Detect which cell encompasses the target text, then output its (x, y) center coordinate. 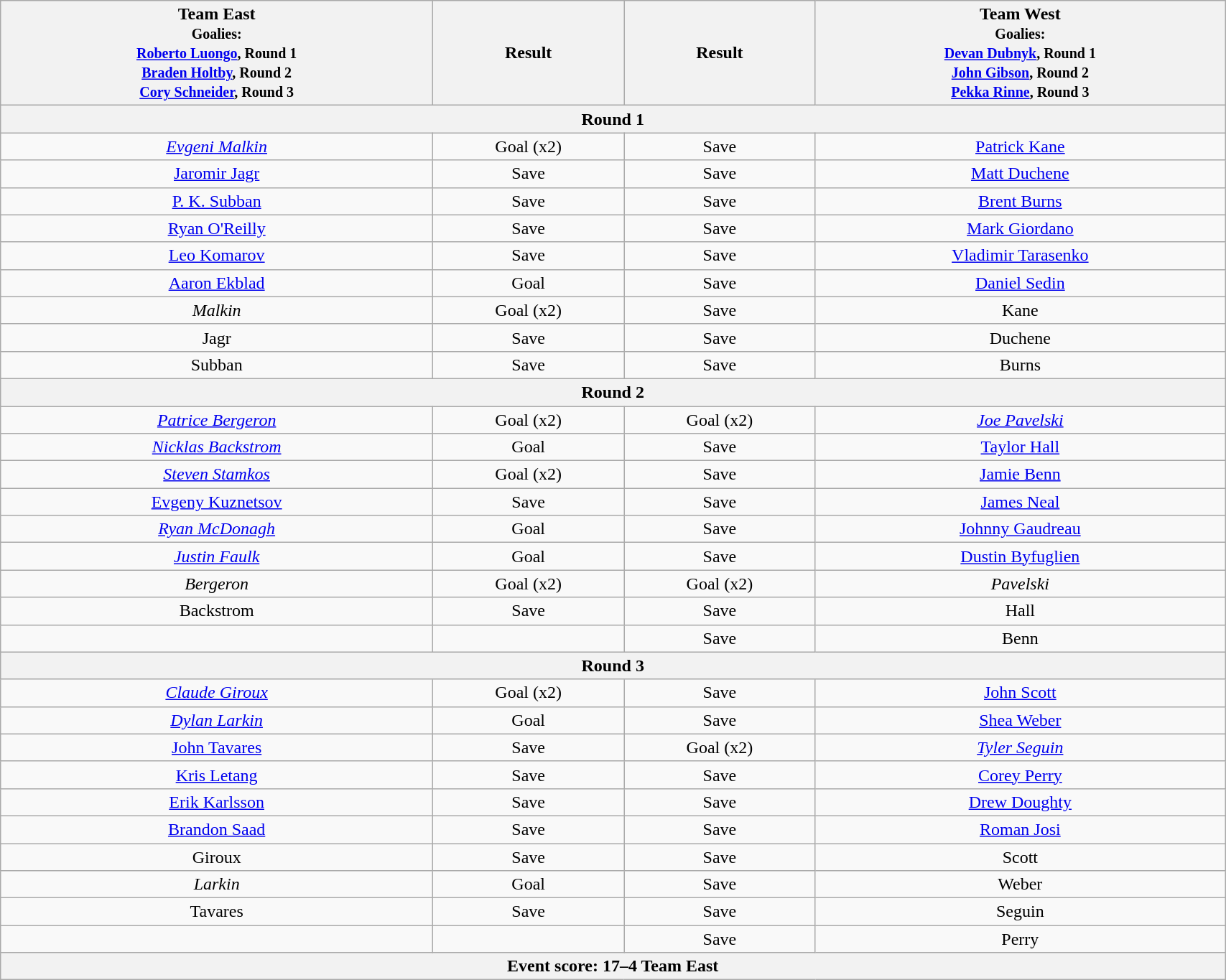
Team East Goalies: Roberto Luongo, Round 1 Braden Holtby, Round 2 Cory Schneider, Round 3 (217, 53)
Tavares (217, 912)
Justin Faulk (217, 556)
Dustin Byfuglien (1020, 556)
Evgeny Kuznetsov (217, 502)
Dylan Larkin (217, 720)
Larkin (217, 885)
Round 2 (613, 392)
Hall (1020, 611)
Round 3 (613, 666)
Mark Giordano (1020, 228)
Roman Josi (1020, 829)
Weber (1020, 885)
Scott (1020, 857)
Matt Duchene (1020, 174)
Team West Goalies: Devan Dubnyk, Round 1 John Gibson, Round 2 Pekka Rinne, Round 3 (1020, 53)
James Neal (1020, 502)
Malkin (217, 310)
Brent Burns (1020, 201)
Duchene (1020, 337)
Evgeni Malkin (217, 146)
Vladimir Tarasenko (1020, 256)
Jamie Benn (1020, 475)
Perry (1020, 939)
Benn (1020, 638)
Subban (217, 365)
Jaromir Jagr (217, 174)
Event score: 17–4 Team East (613, 966)
Shea Weber (1020, 720)
Johnny Gaudreau (1020, 529)
Tyler Seguin (1020, 747)
Seguin (1020, 912)
Corey Perry (1020, 775)
Round 1 (613, 119)
Kane (1020, 310)
Giroux (217, 857)
Aaron Ekblad (217, 283)
Steven Stamkos (217, 475)
Taylor Hall (1020, 447)
Ryan McDonagh (217, 529)
Bergeron (217, 584)
Claude Giroux (217, 693)
Patrice Bergeron (217, 420)
Nicklas Backstrom (217, 447)
Daniel Sedin (1020, 283)
Kris Letang (217, 775)
John Scott (1020, 693)
Patrick Kane (1020, 146)
Backstrom (217, 611)
Pavelski (1020, 584)
John Tavares (217, 747)
Drew Doughty (1020, 802)
P. K. Subban (217, 201)
Leo Komarov (217, 256)
Brandon Saad (217, 829)
Burns (1020, 365)
Erik Karlsson (217, 802)
Jagr (217, 337)
Ryan O'Reilly (217, 228)
Joe Pavelski (1020, 420)
